Find where the given text appears and provide that cell's center as (X, Y) coordinate. 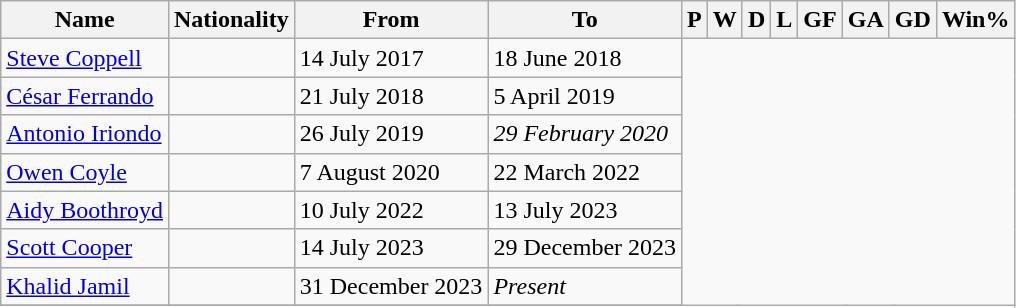
W (724, 20)
Antonio Iriondo (85, 134)
26 July 2019 (391, 134)
César Ferrando (85, 96)
22 March 2022 (585, 172)
13 July 2023 (585, 210)
From (391, 20)
GD (912, 20)
14 July 2023 (391, 248)
29 February 2020 (585, 134)
P (695, 20)
GA (866, 20)
Nationality (231, 20)
10 July 2022 (391, 210)
Owen Coyle (85, 172)
Steve Coppell (85, 58)
7 August 2020 (391, 172)
5 April 2019 (585, 96)
31 December 2023 (391, 286)
To (585, 20)
18 June 2018 (585, 58)
Aidy Boothroyd (85, 210)
D (756, 20)
21 July 2018 (391, 96)
29 December 2023 (585, 248)
Khalid Jamil (85, 286)
Present (585, 286)
14 July 2017 (391, 58)
L (784, 20)
Name (85, 20)
GF (820, 20)
Scott Cooper (85, 248)
Win% (976, 20)
